Extract the [x, y] coordinate from the center of the cell holding the provided text.  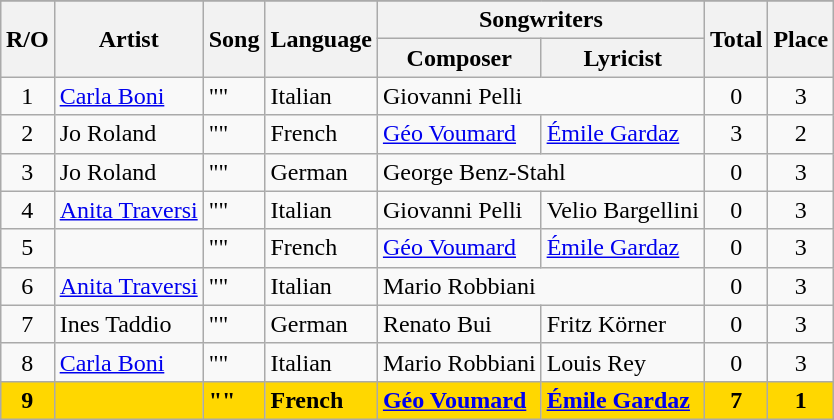
Place [801, 39]
Renato Bui [459, 324]
Composer [459, 58]
Songwriters [540, 20]
Artist [128, 39]
6 [27, 286]
Total [736, 39]
Fritz Körner [622, 324]
9 [27, 400]
George Benz-Stahl [540, 172]
5 [27, 248]
Language [321, 39]
Velio Bargellini [622, 210]
Ines Taddio [128, 324]
Song [234, 39]
4 [27, 210]
8 [27, 362]
Louis Rey [622, 362]
R/O [27, 39]
Lyricist [622, 58]
